Capture the cell that displays the provided text and extract its (x, y) central coordinate. 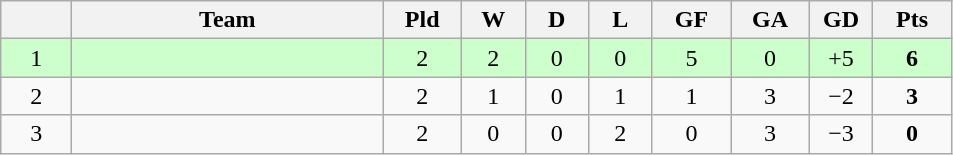
GA (770, 20)
+5 (841, 58)
Pld (422, 20)
−3 (841, 134)
6 (912, 58)
L (621, 20)
D (557, 20)
W (493, 20)
GD (841, 20)
GF (692, 20)
Pts (912, 20)
5 (692, 58)
Team (228, 20)
−2 (841, 96)
